Output the (X, Y) coordinate of the center of the cell containing the given text.  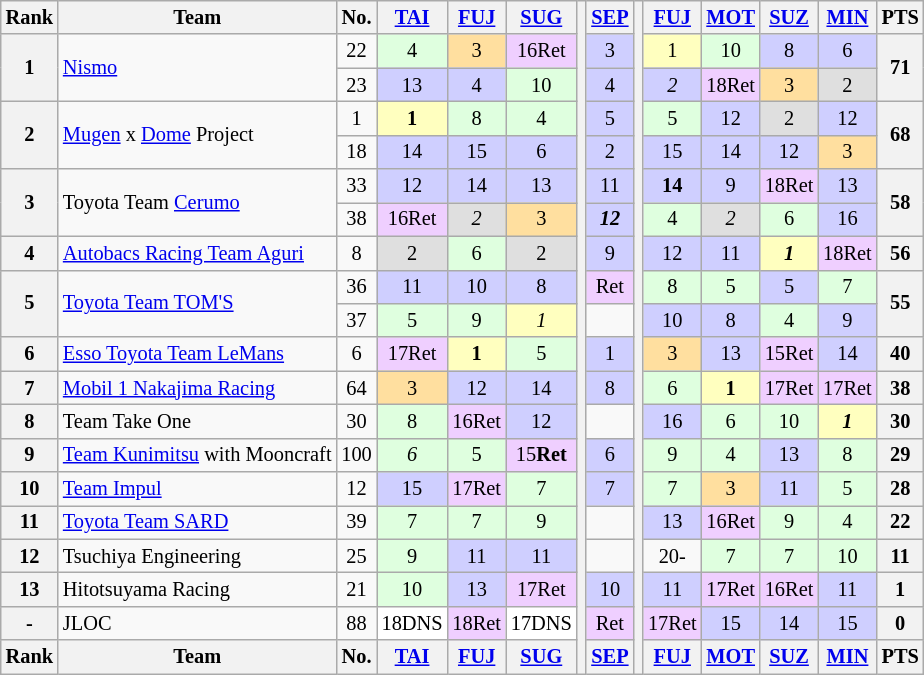
18 (356, 152)
Nismo (197, 68)
23 (356, 85)
18DNS (412, 623)
20- (672, 556)
25 (356, 556)
Toyota Team Cerumo (197, 202)
Team Take One (197, 421)
100 (356, 455)
55 (900, 304)
0 (900, 623)
JLOC (197, 623)
21 (356, 589)
- (30, 623)
58 (900, 202)
Mugen x Dome Project (197, 134)
56 (900, 253)
17DNS (542, 623)
Toyota Team TOM'S (197, 304)
37 (356, 320)
Tsuchiya Engineering (197, 556)
88 (356, 623)
71 (900, 68)
68 (900, 134)
Esso Toyota Team LeMans (197, 354)
Toyota Team SARD (197, 522)
Mobil 1 Nakajima Racing (197, 388)
Autobacs Racing Team Aguri (197, 253)
Hitotsuyama Racing (197, 589)
39 (356, 522)
29 (900, 455)
33 (356, 186)
64 (356, 388)
40 (900, 354)
Team Kunimitsu with Mooncraft (197, 455)
Team Impul (197, 489)
36 (356, 287)
28 (900, 489)
